From the cell containing the given text, extract its center point as (x, y) coordinate. 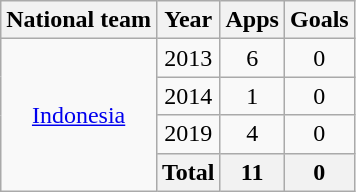
Goals (319, 20)
4 (252, 134)
Year (188, 20)
11 (252, 172)
2013 (188, 58)
National team (79, 20)
Apps (252, 20)
2014 (188, 96)
2019 (188, 134)
Indonesia (79, 115)
Total (188, 172)
1 (252, 96)
6 (252, 58)
